Find where the given text appears and provide that cell's center as [X, Y] coordinate. 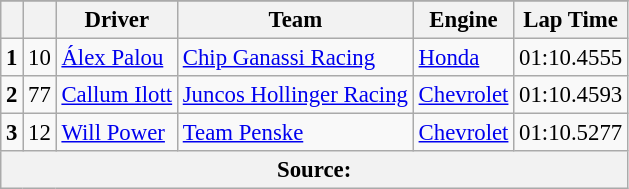
Álex Palou [116, 58]
77 [40, 95]
Will Power [116, 133]
Team [295, 20]
Lap Time [571, 20]
01:10.5277 [571, 133]
Driver [116, 20]
01:10.4593 [571, 95]
10 [40, 58]
Chip Ganassi Racing [295, 58]
Team Penske [295, 133]
Callum Ilott [116, 95]
3 [12, 133]
Source: [314, 170]
Juncos Hollinger Racing [295, 95]
12 [40, 133]
1 [12, 58]
2 [12, 95]
01:10.4555 [571, 58]
Engine [463, 20]
Honda [463, 58]
